Extract the (x, y) coordinate from the center of the cell holding the provided text.  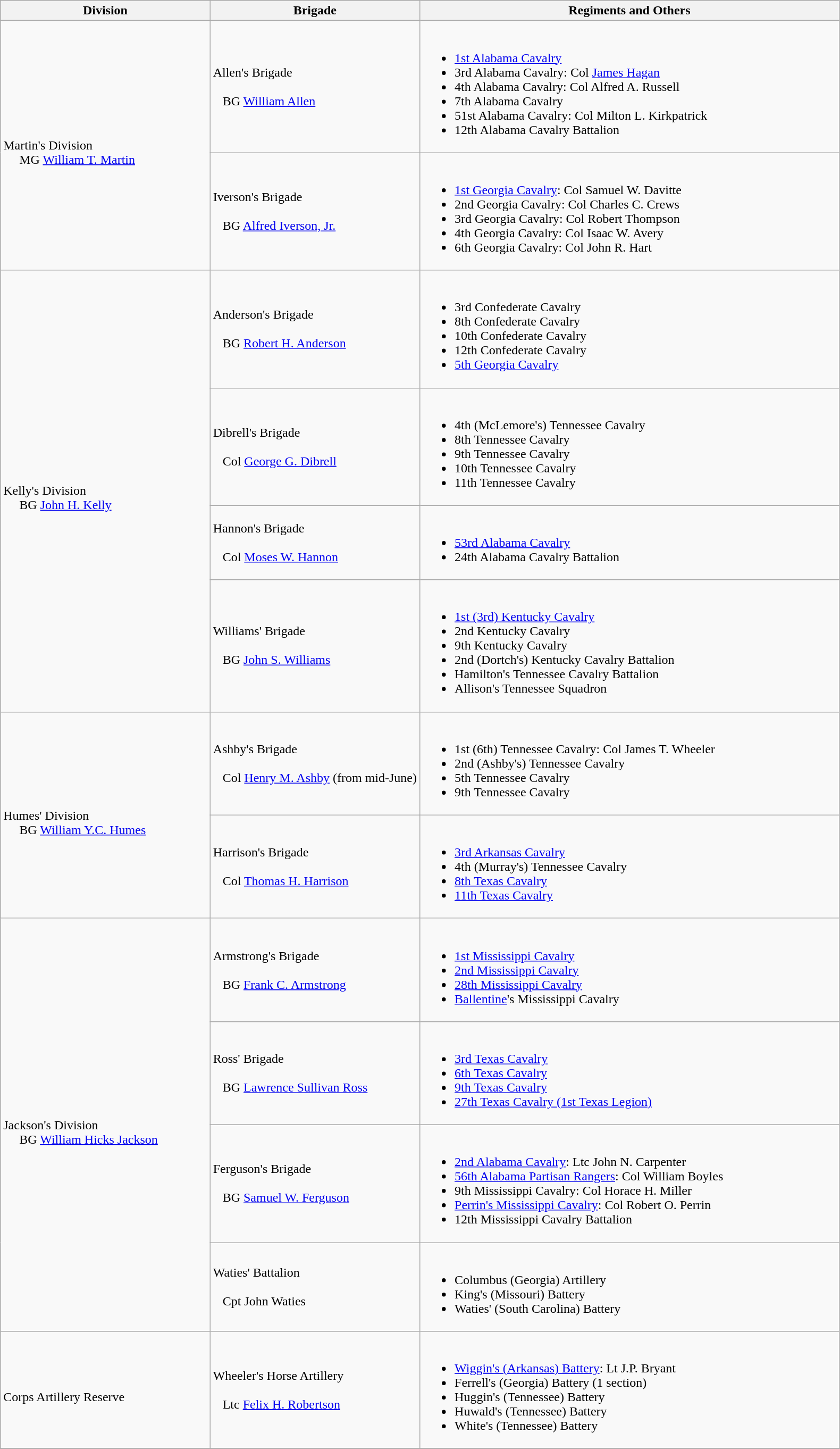
Regiments and Others (629, 11)
Harrison's Brigade Col Thomas H. Harrison (315, 867)
Ashby's Brigade Col Henry M. Ashby (from mid-June) (315, 763)
Anderson's Brigade BG Robert H. Anderson (315, 329)
Waties' Battalion Cpt John Waties (315, 1287)
3rd Confederate Cavalry8th Confederate Cavalry10th Confederate Cavalry12th Confederate Cavalry5th Georgia Cavalry (629, 329)
Humes' Division BG William Y.C. Humes (105, 815)
1st (6th) Tennessee Cavalry: Col James T. Wheeler2nd (Ashby's) Tennessee Cavalry5th Tennessee Cavalry9th Tennessee Cavalry (629, 763)
Jackson's Division BG William Hicks Jackson (105, 1125)
Division (105, 11)
Allen's Brigade BG William Allen (315, 87)
Kelly's Division BG John H. Kelly (105, 491)
Ferguson's Brigade BG Samuel W. Ferguson (315, 1183)
4th (McLemore's) Tennessee Cavalry8th Tennessee Cavalry9th Tennessee Cavalry10th Tennessee Cavalry11th Tennessee Cavalry (629, 447)
Corps Artillery Reserve (105, 1390)
Williams' Brigade BG John S. Williams (315, 646)
Martin's Division MG William T. Martin (105, 146)
Armstrong's Brigade BG Frank C. Armstrong (315, 970)
1st Mississippi Cavalry2nd Mississippi Cavalry28th Mississippi CavalryBallentine's Mississippi Cavalry (629, 970)
Iverson's Brigade BG Alfred Iverson, Jr. (315, 212)
Dibrell's Brigade Col George G. Dibrell (315, 447)
53rd Alabama Cavalry24th Alabama Cavalry Battalion (629, 543)
3rd Texas Cavalry6th Texas Cavalry9th Texas Cavalry27th Texas Cavalry (1st Texas Legion) (629, 1073)
Columbus (Georgia) ArtilleryKing's (Missouri) BatteryWaties' (South Carolina) Battery (629, 1287)
Brigade (315, 11)
Ross' Brigade BG Lawrence Sullivan Ross (315, 1073)
Hannon's Brigade Col Moses W. Hannon (315, 543)
Wheeler's Horse Artillery Ltc Felix H. Robertson (315, 1390)
3rd Arkansas Cavalry4th (Murray's) Tennessee Cavalry8th Texas Cavalry11th Texas Cavalry (629, 867)
